Return (X, Y) of the center of cell containing provided text 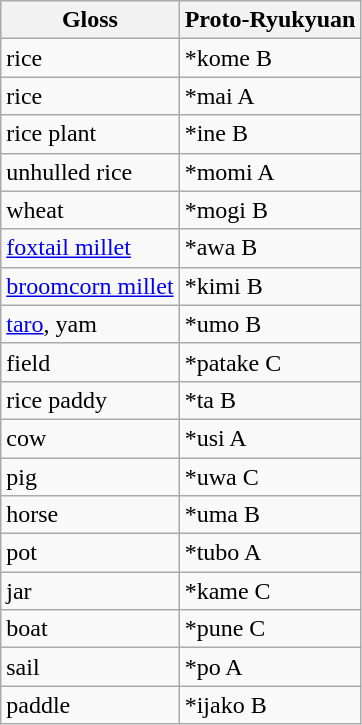
pig (90, 477)
rice plant (90, 134)
*mogi B (270, 210)
*mai A (270, 96)
*tubo A (270, 553)
sail (90, 667)
*kome B (270, 58)
broomcorn millet (90, 286)
*kame C (270, 591)
jar (90, 591)
boat (90, 629)
*kimi B (270, 286)
pot (90, 553)
foxtail millet (90, 248)
*ijako B (270, 705)
rice paddy (90, 400)
*patake C (270, 362)
*umo B (270, 324)
*pune C (270, 629)
*ine B (270, 134)
*usi A (270, 438)
*po A (270, 667)
cow (90, 438)
unhulled rice (90, 172)
*momi A (270, 172)
paddle (90, 705)
taro, yam (90, 324)
field (90, 362)
horse (90, 515)
*awa B (270, 248)
*uma B (270, 515)
Gloss (90, 20)
Proto-Ryukyuan (270, 20)
wheat (90, 210)
*uwa C (270, 477)
*ta B (270, 400)
